Find where the given text appears and provide that cell's center as [x, y] coordinate. 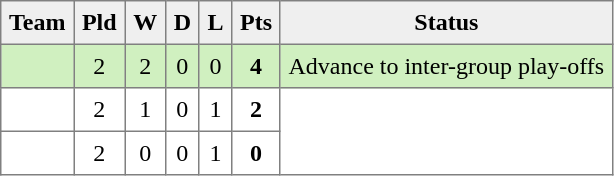
D [182, 23]
Advance to inter-group play-offs [446, 66]
W [145, 23]
Status [446, 23]
Pld [100, 23]
Team [38, 23]
Pts [256, 23]
4 [256, 66]
L [216, 23]
